Provide the (x, y) coordinate of the cell's center where the given text is located.  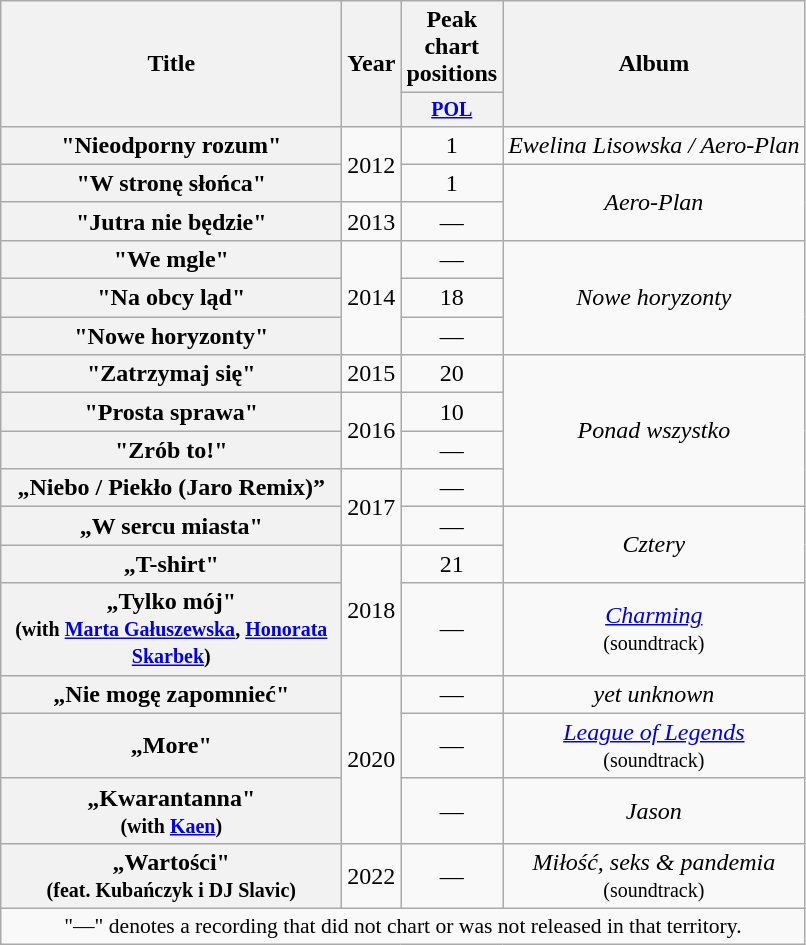
2016 (372, 431)
„Niebo / Piekło (Jaro Remix)” (172, 488)
„W sercu miasta" (172, 526)
„More" (172, 746)
"Prosta sprawa" (172, 412)
2013 (372, 221)
„Kwarantanna"(with Kaen) (172, 810)
"Zrób to!" (172, 450)
Album (654, 64)
Ponad wszystko (654, 431)
„Tylko mój"(with Marta Gałuszewska, Honorata Skarbek) (172, 629)
2022 (372, 876)
"Nieodporny rozum" (172, 145)
20 (452, 374)
2018 (372, 610)
21 (452, 564)
2015 (372, 374)
Jason (654, 810)
Charming(soundtrack) (654, 629)
Year (372, 64)
"W stronę słońca" (172, 183)
"Zatrzymaj się" (172, 374)
18 (452, 298)
Cztery (654, 545)
"—" denotes a recording that did not chart or was not released in that territory. (403, 926)
2020 (372, 759)
Peak chart positions (452, 47)
"Nowe horyzonty" (172, 336)
2012 (372, 164)
Nowe horyzonty (654, 297)
POL (452, 110)
Ewelina Lisowska / Aero-Plan (654, 145)
2017 (372, 507)
Miłość, seks & pandemia(soundtrack) (654, 876)
"Na obcy ląd" (172, 298)
yet unknown (654, 694)
„T-shirt" (172, 564)
2014 (372, 297)
Aero-Plan (654, 202)
10 (452, 412)
"We mgle" (172, 259)
"Jutra nie będzie" (172, 221)
„Nie mogę zapomnieć" (172, 694)
Title (172, 64)
„Wartości"(feat. Kubańczyk i DJ Slavic) (172, 876)
League of Legends(soundtrack) (654, 746)
